Scan for the cell matching the given text and deliver its [X, Y] coordinate at center. 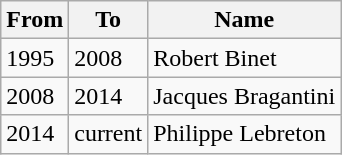
To [108, 20]
1995 [35, 58]
current [108, 134]
Name [244, 20]
Philippe Lebreton [244, 134]
From [35, 20]
Robert Binet [244, 58]
Jacques Bragantini [244, 96]
